From the cell containing the given text, extract its center point as [X, Y] coordinate. 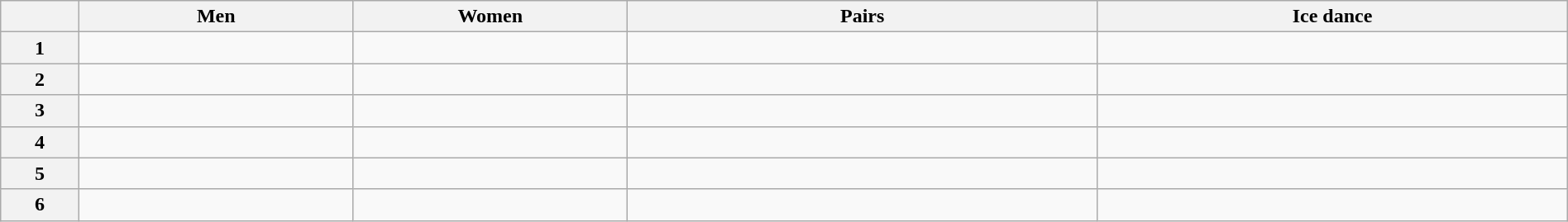
Pairs [863, 17]
1 [40, 48]
6 [40, 205]
Women [490, 17]
3 [40, 111]
2 [40, 79]
Ice dance [1332, 17]
Men [216, 17]
5 [40, 173]
4 [40, 142]
